Determine the (X, Y) coordinate at the center of the cell enclosing the given text.  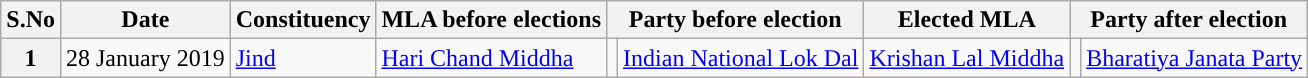
MLA before elections (492, 20)
1 (31, 58)
Party before election (736, 20)
Jind (303, 58)
S.No (31, 20)
Indian National Lok Dal (741, 58)
Bharatiya Janata Party (1194, 58)
Constituency (303, 20)
Party after election (1189, 20)
Date (145, 20)
Hari Chand Middha (492, 58)
Elected MLA (967, 20)
28 January 2019 (145, 58)
Krishan Lal Middha (967, 58)
